Determine the (X, Y) coordinate at the center of the cell enclosing the given text.  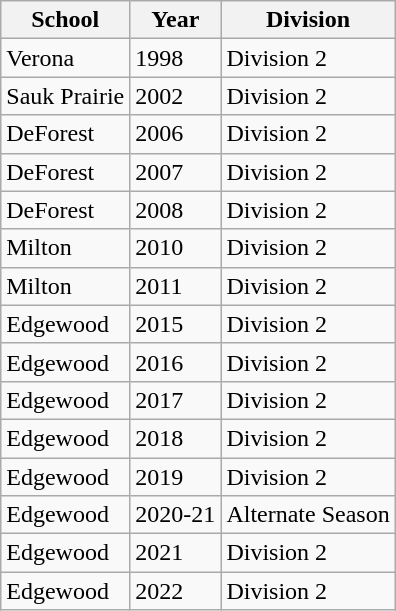
2002 (176, 96)
2018 (176, 438)
2016 (176, 362)
2011 (176, 286)
1998 (176, 58)
2006 (176, 134)
2008 (176, 210)
Year (176, 20)
Verona (66, 58)
2007 (176, 172)
2010 (176, 248)
2021 (176, 553)
2019 (176, 477)
2017 (176, 400)
2015 (176, 324)
Alternate Season (308, 515)
Sauk Prairie (66, 96)
School (66, 20)
Division (308, 20)
2020-21 (176, 515)
2022 (176, 591)
